Determine the [x, y] coordinate at the center of the cell enclosing the given text.  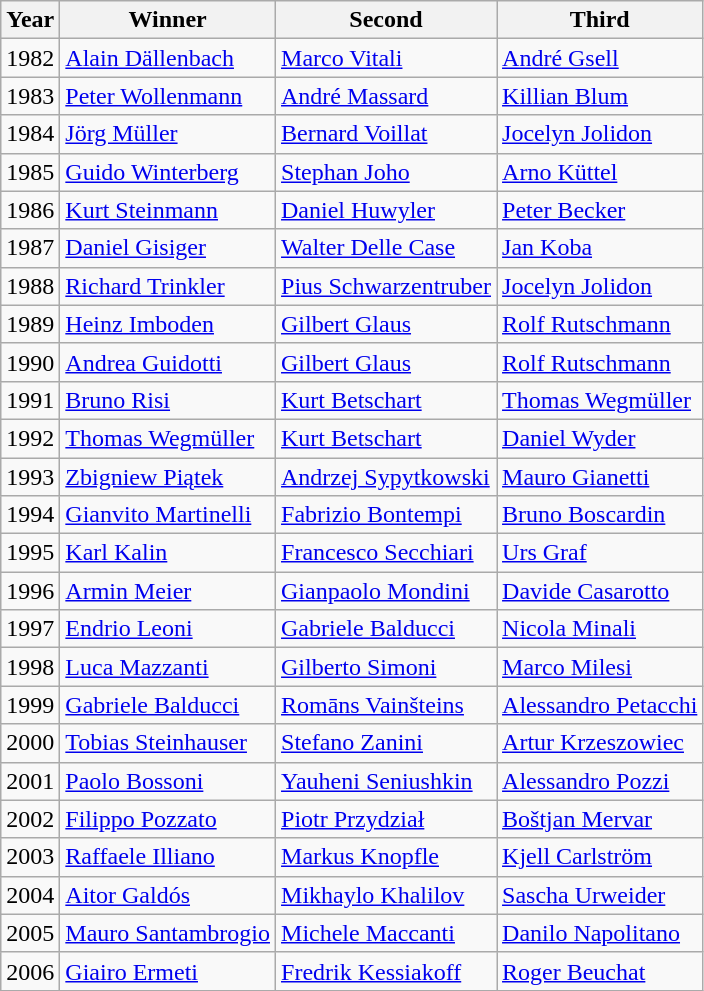
Walter Delle Case [386, 248]
1987 [30, 248]
Richard Trinkler [168, 286]
Markus Knopfle [386, 857]
1988 [30, 286]
Urs Graf [600, 553]
1985 [30, 172]
Mikhaylo Khalilov [386, 895]
Luca Mazzanti [168, 667]
Francesco Secchiari [386, 553]
Jörg Müller [168, 134]
Yauheni Seniushkin [386, 781]
Second [386, 20]
Pius Schwarzentruber [386, 286]
Alessandro Pozzi [600, 781]
Artur Krzeszowiec [600, 743]
Paolo Bossoni [168, 781]
1986 [30, 210]
2001 [30, 781]
2005 [30, 933]
Daniel Wyder [600, 438]
Alessandro Petacchi [600, 705]
Arno Küttel [600, 172]
Guido Winterberg [168, 172]
Kurt Steinmann [168, 210]
1999 [30, 705]
Boštjan Mervar [600, 819]
Roger Beuchat [600, 971]
Marco Milesi [600, 667]
Gianpaolo Mondini [386, 591]
1984 [30, 134]
2004 [30, 895]
Endrio Leoni [168, 629]
1993 [30, 477]
2006 [30, 971]
1991 [30, 400]
Nicola Minali [600, 629]
1995 [30, 553]
Year [30, 20]
1989 [30, 324]
2000 [30, 743]
Karl Kalin [168, 553]
Marco Vitali [386, 58]
1992 [30, 438]
1982 [30, 58]
Third [600, 20]
Tobias Steinhauser [168, 743]
Killian Blum [600, 96]
Stefano Zanini [386, 743]
Davide Casarotto [600, 591]
Bruno Boscardin [600, 515]
Aitor Galdós [168, 895]
Winner [168, 20]
Piotr Przydział [386, 819]
Bernard Voillat [386, 134]
Romāns Vainšteins [386, 705]
2002 [30, 819]
Bruno Risi [168, 400]
1990 [30, 362]
André Massard [386, 96]
Mauro Santambrogio [168, 933]
Gianvito Martinelli [168, 515]
Filippo Pozzato [168, 819]
Andrea Guidotti [168, 362]
Danilo Napolitano [600, 933]
1983 [30, 96]
Stephan Joho [386, 172]
Jan Koba [600, 248]
Daniel Huwyler [386, 210]
Giairo Ermeti [168, 971]
Gilberto Simoni [386, 667]
Alain Dällenbach [168, 58]
1994 [30, 515]
Raffaele Illiano [168, 857]
Kjell Carlström [600, 857]
Andrzej Sypytkowski [386, 477]
Fabrizio Bontempi [386, 515]
Michele Maccanti [386, 933]
Fredrik Kessiakoff [386, 971]
2003 [30, 857]
1996 [30, 591]
Peter Becker [600, 210]
Mauro Gianetti [600, 477]
Zbigniew Piątek [168, 477]
Peter Wollenmann [168, 96]
Armin Meier [168, 591]
André Gsell [600, 58]
Heinz Imboden [168, 324]
Daniel Gisiger [168, 248]
Sascha Urweider [600, 895]
1997 [30, 629]
1998 [30, 667]
